Locate the cell with the specified text and output its (x, y) center coordinate. 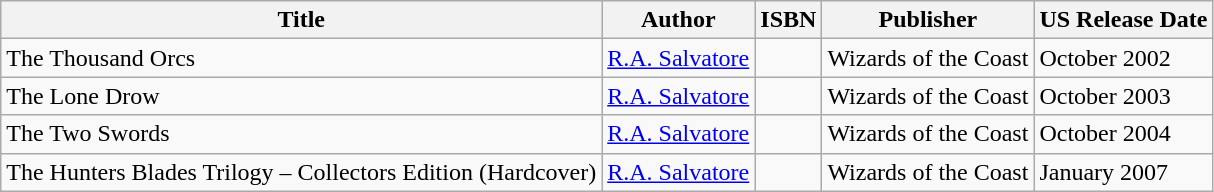
The Two Swords (302, 134)
October 2004 (1124, 134)
Publisher (928, 20)
ISBN (788, 20)
The Hunters Blades Trilogy – Collectors Edition (Hardcover) (302, 172)
October 2002 (1124, 58)
US Release Date (1124, 20)
October 2003 (1124, 96)
Title (302, 20)
Author (678, 20)
January 2007 (1124, 172)
The Lone Drow (302, 96)
The Thousand Orcs (302, 58)
